For the text-containing cell, return its midpoint in (X, Y) coordinate format. 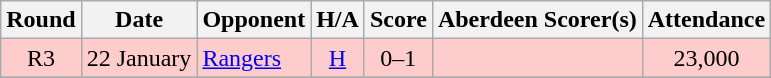
Date (139, 20)
Score (398, 20)
Attendance (706, 20)
Aberdeen Scorer(s) (537, 20)
23,000 (706, 58)
Opponent (254, 20)
H/A (338, 20)
R3 (41, 58)
Round (41, 20)
H (338, 58)
0–1 (398, 58)
Rangers (254, 58)
22 January (139, 58)
